Search for the cell housing the specified text and yield its (X, Y) center coordinate. 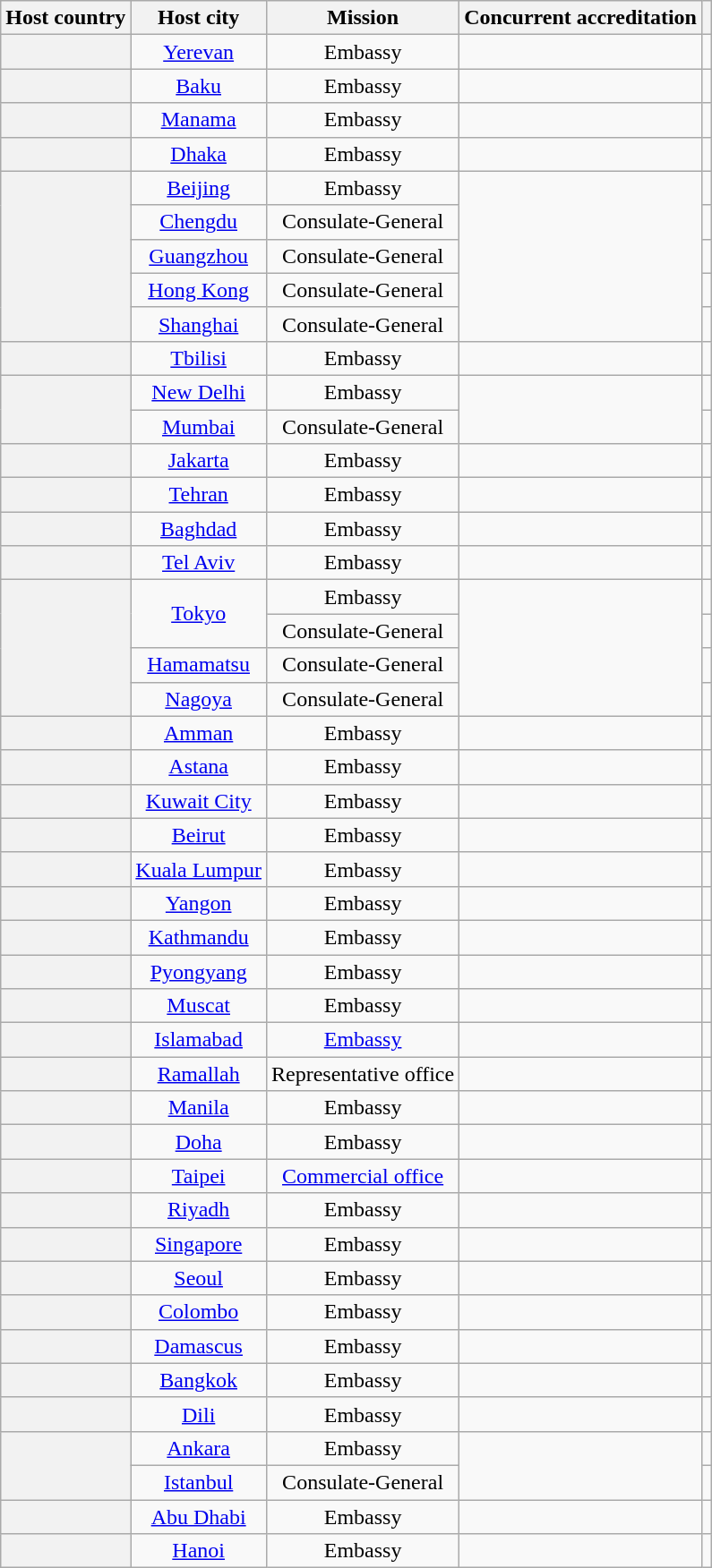
Hamamatsu (199, 665)
Shanghai (199, 324)
Beijing (199, 188)
Damascus (199, 1346)
Commercial office (362, 1176)
Singapore (199, 1244)
Kuala Lumpur (199, 869)
Chengdu (199, 222)
Yangon (199, 903)
Hanoi (199, 1551)
Doha (199, 1142)
Tokyo (199, 614)
Guangzhou (199, 256)
Abu Dhabi (199, 1517)
Muscat (199, 1006)
Bangkok (199, 1380)
Beirut (199, 835)
Kuwait City (199, 801)
Dhaka (199, 154)
Tehran (199, 495)
Astana (199, 767)
Ramallah (199, 1074)
Kathmandu (199, 937)
Tbilisi (199, 358)
Mumbai (199, 427)
Tel Aviv (199, 563)
Amman (199, 733)
Manila (199, 1108)
Host city (199, 18)
Islamabad (199, 1040)
Jakarta (199, 461)
Baku (199, 86)
Istanbul (199, 1482)
Riyadh (199, 1210)
Yerevan (199, 52)
Hong Kong (199, 290)
Manama (199, 120)
Colombo (199, 1312)
Taipei (199, 1176)
Host country (66, 18)
Mission (362, 18)
Seoul (199, 1278)
Dili (199, 1414)
Baghdad (199, 529)
Ankara (199, 1448)
New Delhi (199, 392)
Concurrent accreditation (580, 18)
Pyongyang (199, 971)
Nagoya (199, 699)
Representative office (362, 1074)
